Output the [X, Y] coordinate of the center of the cell containing the given text.  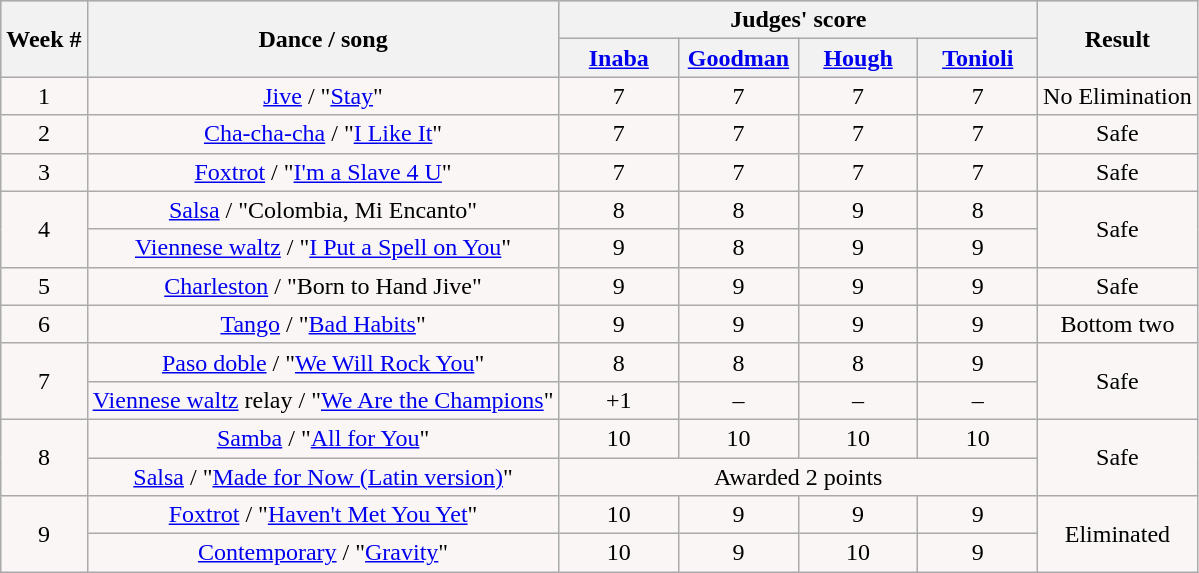
Charleston / "Born to Hand Jive" [323, 286]
Judges' score [798, 20]
Viennese waltz / "I Put a Spell on You" [323, 248]
5 [44, 286]
4 [44, 229]
Foxtrot / "I'm a Slave 4 U" [323, 172]
1 [44, 96]
Foxtrot / "Haven't Met You Yet" [323, 515]
Inaba [619, 58]
Eliminated [1118, 534]
Bottom two [1118, 324]
Result [1118, 39]
Hough [858, 58]
Viennese waltz relay / "We Are the Champions" [323, 400]
2 [44, 134]
Jive / "Stay" [323, 96]
Cha-cha-cha / "I Like It" [323, 134]
Tango / "Bad Habits" [323, 324]
Salsa / "Made for Now (Latin version)" [323, 477]
3 [44, 172]
Goodman [739, 58]
Awarded 2 points [798, 477]
Dance / song [323, 39]
Tonioli [978, 58]
+1 [619, 400]
Contemporary / "Gravity" [323, 553]
Samba / "All for You" [323, 438]
Paso doble / "We Will Rock You" [323, 362]
Salsa / "Colombia, Mi Encanto" [323, 210]
Week # [44, 39]
No Elimination [1118, 96]
6 [44, 324]
